Provide the (X, Y) coordinate of the cell's center where the given text is located.  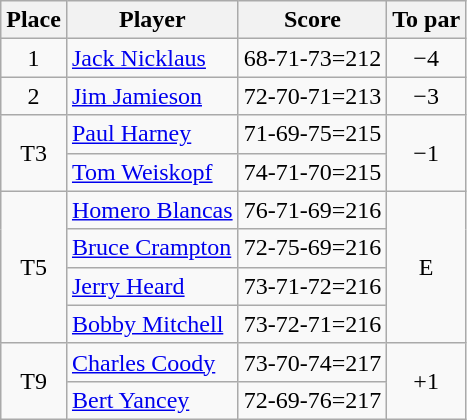
E (426, 267)
Bert Yancey (152, 400)
2 (34, 96)
+1 (426, 381)
71-69-75=215 (312, 134)
Player (152, 20)
73-71-72=216 (312, 286)
74-71-70=215 (312, 172)
T5 (34, 267)
Jerry Heard (152, 286)
Place (34, 20)
Charles Coody (152, 362)
Bruce Crampton (152, 248)
−4 (426, 58)
1 (34, 58)
−3 (426, 96)
73-70-74=217 (312, 362)
72-70-71=213 (312, 96)
Paul Harney (152, 134)
Score (312, 20)
Tom Weiskopf (152, 172)
73-72-71=216 (312, 324)
Jack Nicklaus (152, 58)
72-75-69=216 (312, 248)
T3 (34, 153)
T9 (34, 381)
Bobby Mitchell (152, 324)
Homero Blancas (152, 210)
72-69-76=217 (312, 400)
To par (426, 20)
76-71-69=216 (312, 210)
Jim Jamieson (152, 96)
68-71-73=212 (312, 58)
−1 (426, 153)
